Provide the (X, Y) coordinate of the cell's center where the given text is located.  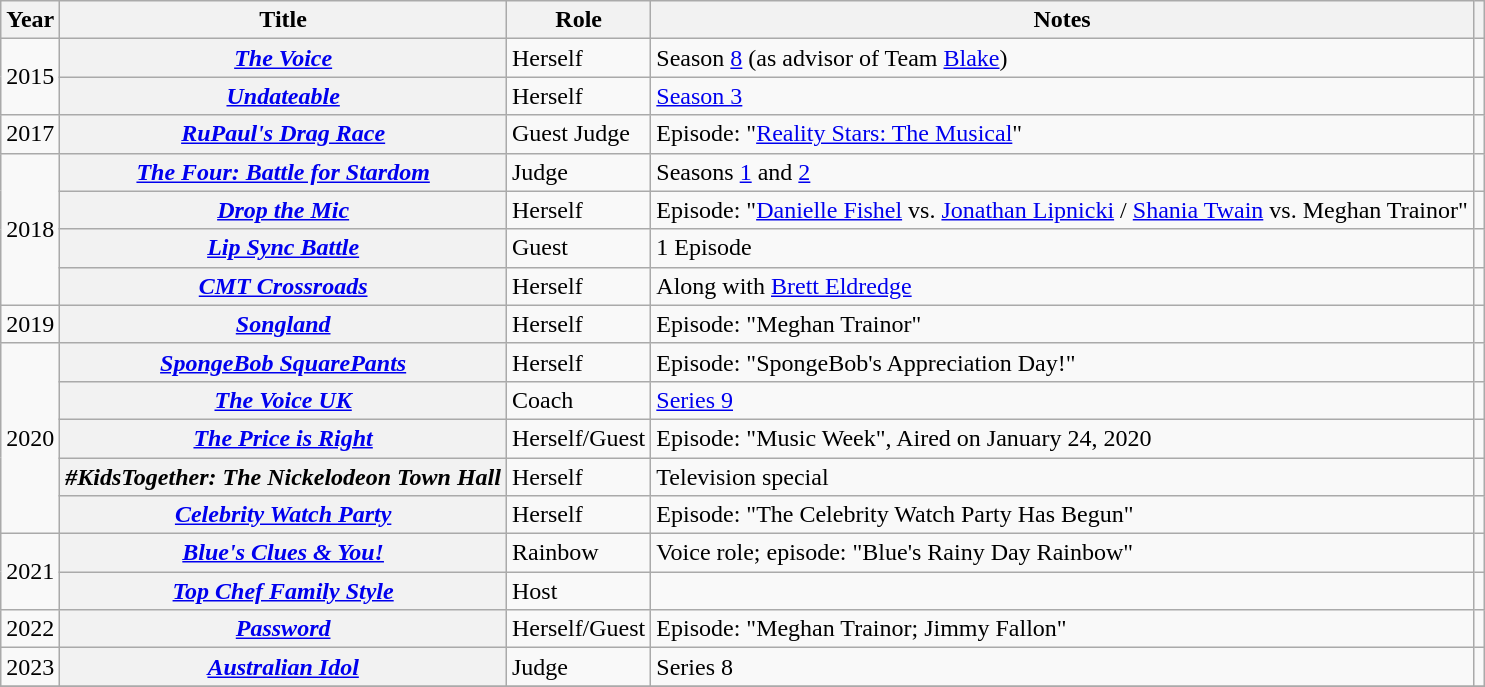
Voice role; episode: "Blue's Rainy Day Rainbow" (1062, 553)
Title (284, 20)
Seasons 1 and 2 (1062, 172)
2023 (30, 667)
Along with Brett Eldredge (1062, 286)
Season 3 (1062, 96)
Episode: "Danielle Fishel vs. Jonathan Lipnicki / Shania Twain vs. Meghan Trainor" (1062, 210)
The Price is Right (284, 438)
Episode: "SpongeBob's Appreciation Day!" (1062, 362)
RuPaul's Drag Race (284, 134)
Episode: "Meghan Trainor" (1062, 324)
Blue's Clues & You! (284, 553)
#KidsTogether: The Nickelodeon Town Hall (284, 477)
Lip Sync Battle (284, 248)
Season 8 (as advisor of Team Blake) (1062, 58)
2018 (30, 229)
Episode: "Meghan Trainor; Jimmy Fallon" (1062, 629)
2020 (30, 438)
Coach (578, 400)
Television special (1062, 477)
Host (578, 591)
The Four: Battle for Stardom (284, 172)
Episode: "The Celebrity Watch Party Has Begun" (1062, 515)
Top Chef Family Style (284, 591)
Role (578, 20)
Series 9 (1062, 400)
The Voice UK (284, 400)
Australian Idol (284, 667)
Songland (284, 324)
Notes (1062, 20)
Guest (578, 248)
1 Episode (1062, 248)
Celebrity Watch Party (284, 515)
CMT Crossroads (284, 286)
2019 (30, 324)
SpongeBob SquarePants (284, 362)
The Voice (284, 58)
Drop the Mic (284, 210)
Rainbow (578, 553)
Guest Judge (578, 134)
2022 (30, 629)
Episode: "Music Week", Aired on January 24, 2020 (1062, 438)
Undateable (284, 96)
2021 (30, 572)
Episode: "Reality Stars: The Musical" (1062, 134)
2017 (30, 134)
Series 8 (1062, 667)
2015 (30, 77)
Year (30, 20)
Password (284, 629)
